Locate the cell with the specified text and output its (X, Y) center coordinate. 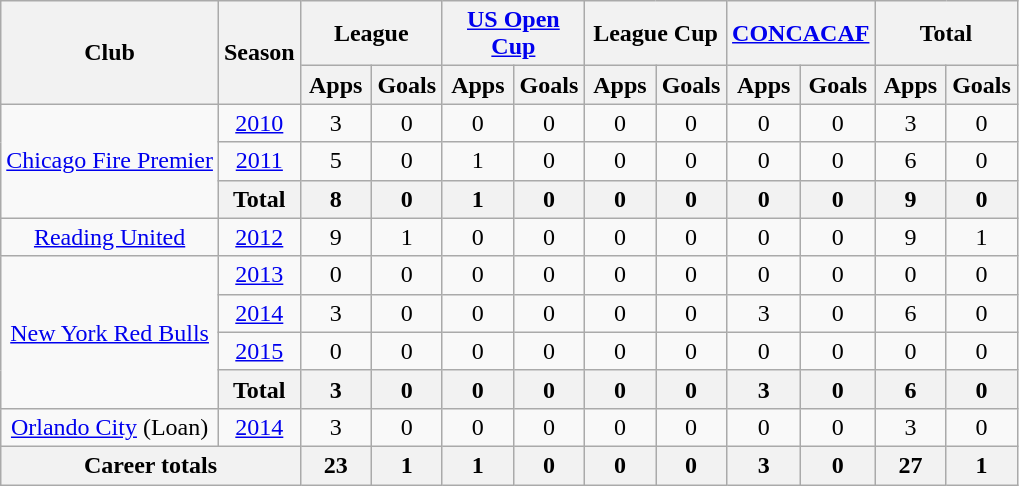
2010 (259, 123)
Chicago Fire Premier (110, 161)
League Cup (655, 34)
New York Red Bulls (110, 332)
Reading United (110, 237)
2011 (259, 161)
CONCACAF (801, 34)
2015 (259, 351)
US Open Cup (513, 34)
8 (336, 199)
Career totals (150, 465)
23 (336, 465)
Season (259, 52)
5 (336, 161)
27 (910, 465)
Club (110, 52)
2013 (259, 275)
2012 (259, 237)
Orlando City (Loan) (110, 427)
League (371, 34)
